Capture the cell that displays the provided text and extract its (X, Y) central coordinate. 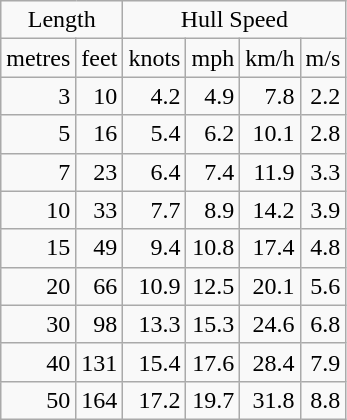
28.4 (270, 362)
3 (38, 96)
4.9 (213, 96)
km/h (270, 58)
16 (100, 134)
feet (100, 58)
19.7 (213, 400)
15 (38, 248)
24.6 (270, 324)
12.5 (213, 286)
8.8 (323, 400)
15.3 (213, 324)
4.2 (154, 96)
5 (38, 134)
7.8 (270, 96)
49 (100, 248)
Length (62, 20)
13.3 (154, 324)
5.4 (154, 134)
9.4 (154, 248)
5.6 (323, 286)
31.8 (270, 400)
40 (38, 362)
11.9 (270, 172)
7.7 (154, 210)
17.4 (270, 248)
metres (38, 58)
knots (154, 58)
6.2 (213, 134)
8.9 (213, 210)
17.2 (154, 400)
3.3 (323, 172)
7 (38, 172)
6.8 (323, 324)
131 (100, 362)
2.8 (323, 134)
7.4 (213, 172)
4.8 (323, 248)
7.9 (323, 362)
33 (100, 210)
20.1 (270, 286)
98 (100, 324)
23 (100, 172)
50 (38, 400)
17.6 (213, 362)
10.9 (154, 286)
10.8 (213, 248)
14.2 (270, 210)
Hull Speed (234, 20)
m/s (323, 58)
2.2 (323, 96)
mph (213, 58)
20 (38, 286)
164 (100, 400)
10.1 (270, 134)
30 (38, 324)
3.9 (323, 210)
66 (100, 286)
6.4 (154, 172)
15.4 (154, 362)
